Detect which cell encompasses the target text, then output its [X, Y] center coordinate. 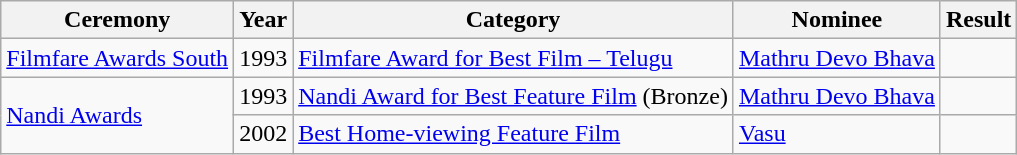
Filmfare Awards South [118, 58]
Vasu [836, 134]
Nominee [836, 20]
Nandi Award for Best Feature Film (Bronze) [514, 96]
Filmfare Award for Best Film – Telugu [514, 58]
Result [978, 20]
Nandi Awards [118, 115]
2002 [264, 134]
Year [264, 20]
Best Home-viewing Feature Film [514, 134]
Ceremony [118, 20]
Category [514, 20]
